Output the [x, y] coordinate of the center of the cell containing the given text.  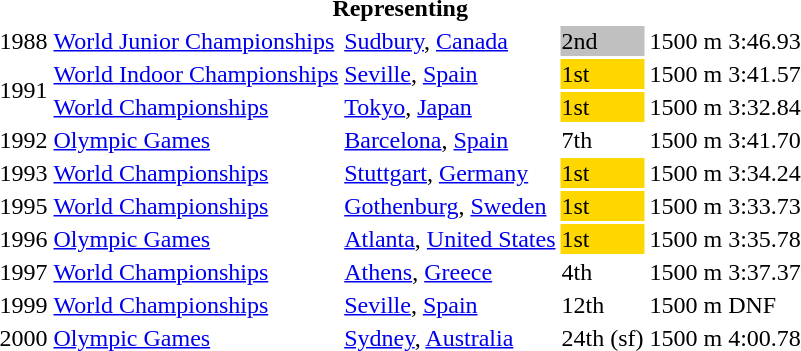
12th [602, 305]
Sudbury, Canada [450, 41]
Gothenburg, Sweden [450, 206]
7th [602, 140]
Tokyo, Japan [450, 107]
2nd [602, 41]
Athens, Greece [450, 272]
Stuttgart, Germany [450, 173]
4th [602, 272]
World Indoor Championships [196, 74]
Atlanta, United States [450, 239]
World Junior Championships [196, 41]
Barcelona, Spain [450, 140]
